For the text-containing cell, return its midpoint in (X, Y) coordinate format. 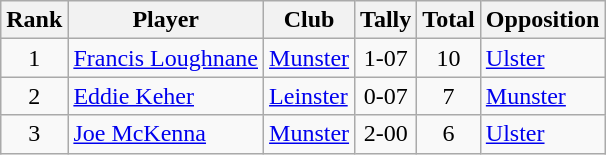
7 (449, 96)
Rank (34, 20)
1-07 (386, 58)
Club (310, 20)
2 (34, 96)
Total (449, 20)
Player (166, 20)
10 (449, 58)
Opposition (542, 20)
2-00 (386, 134)
Leinster (310, 96)
3 (34, 134)
Francis Loughnane (166, 58)
6 (449, 134)
0-07 (386, 96)
Tally (386, 20)
Joe McKenna (166, 134)
1 (34, 58)
Eddie Keher (166, 96)
